Return the (x, y) coordinate for the center point of the cell that contains the specified text.  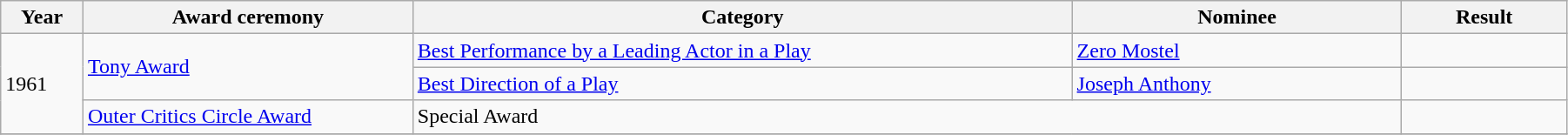
Outer Critics Circle Award (247, 117)
Category (742, 17)
Joseph Anthony (1237, 84)
Nominee (1237, 17)
Best Performance by a Leading Actor in a Play (742, 51)
Result (1484, 17)
1961 (42, 84)
Tony Award (247, 67)
Best Direction of a Play (742, 84)
Award ceremony (247, 17)
Zero Mostel (1237, 51)
Year (42, 17)
Special Award (907, 117)
